For the text-containing cell, return its midpoint in (X, Y) coordinate format. 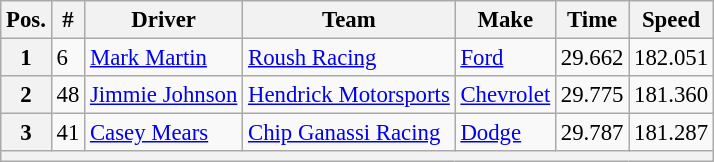
Chevrolet (505, 95)
Driver (164, 20)
Make (505, 20)
Jimmie Johnson (164, 95)
Ford (505, 58)
182.051 (672, 58)
Roush Racing (349, 58)
Team (349, 20)
Speed (672, 20)
Dodge (505, 133)
Pos. (26, 20)
Casey Mears (164, 133)
Mark Martin (164, 58)
181.360 (672, 95)
# (68, 20)
29.662 (592, 58)
41 (68, 133)
6 (68, 58)
Hendrick Motorsports (349, 95)
48 (68, 95)
3 (26, 133)
181.287 (672, 133)
29.775 (592, 95)
29.787 (592, 133)
Chip Ganassi Racing (349, 133)
2 (26, 95)
Time (592, 20)
1 (26, 58)
